Scan for the cell matching the given text and deliver its (x, y) coordinate at center. 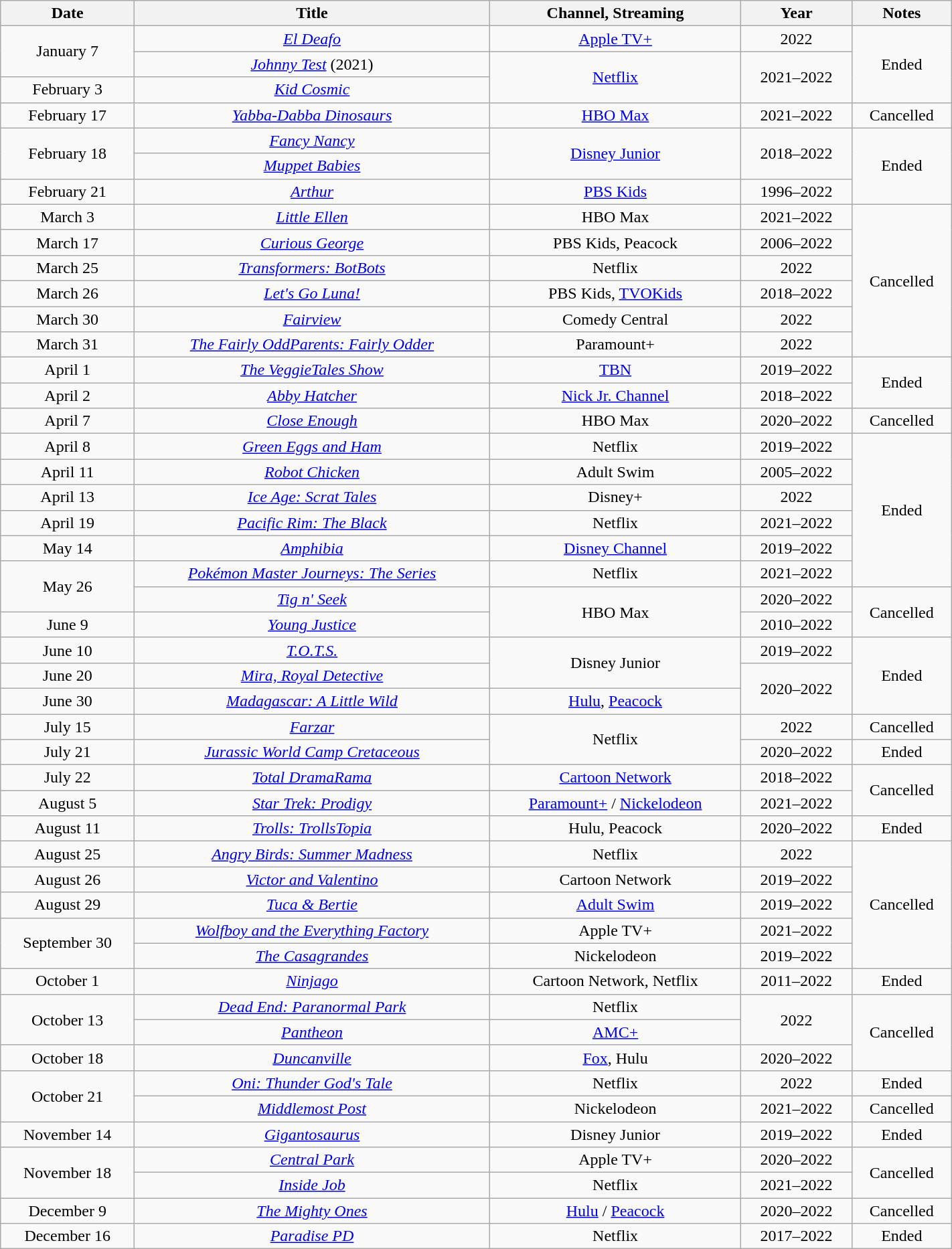
T.O.T.S. (312, 650)
Disney+ (615, 497)
April 2 (68, 396)
PBS Kids, TVOKids (615, 293)
January 7 (68, 52)
June 20 (68, 675)
October 1 (68, 981)
February 3 (68, 90)
October 18 (68, 1058)
March 30 (68, 319)
Central Park (312, 1160)
Jurassic World Camp Cretaceous (312, 752)
Farzar (312, 726)
Year (797, 13)
Paramount+ (615, 345)
Total DramaRama (312, 778)
Title (312, 13)
Abby Hatcher (312, 396)
Mira, Royal Detective (312, 675)
Date (68, 13)
Paramount+ / Nickelodeon (615, 803)
Yabba-Dabba Dinosaurs (312, 115)
August 25 (68, 854)
April 13 (68, 497)
Ninjago (312, 981)
Trolls: TrollsTopia (312, 829)
Amphibia (312, 548)
April 8 (68, 446)
Disney Channel (615, 548)
El Deafo (312, 39)
Wolfboy and the Everything Factory (312, 930)
Inside Job (312, 1185)
August 29 (68, 905)
Comedy Central (615, 319)
TBN (615, 370)
February 18 (68, 153)
2006–2022 (797, 242)
Johnny Test (2021) (312, 64)
March 3 (68, 217)
August 11 (68, 829)
March 26 (68, 293)
April 19 (68, 523)
December 9 (68, 1211)
Little Ellen (312, 217)
Oni: Thunder God's Tale (312, 1083)
Fairview (312, 319)
August 5 (68, 803)
The VeggieTales Show (312, 370)
August 26 (68, 880)
Ice Age: Scrat Tales (312, 497)
Pantheon (312, 1032)
Middlemost Post (312, 1108)
AMC+ (615, 1032)
Angry Birds: Summer Madness (312, 854)
April 11 (68, 472)
The Mighty Ones (312, 1211)
October 13 (68, 1019)
Gigantosaurus (312, 1135)
June 30 (68, 701)
Channel, Streaming (615, 13)
Curious George (312, 242)
Tuca & Bertie (312, 905)
April 1 (68, 370)
Paradise PD (312, 1236)
1996–2022 (797, 191)
2011–2022 (797, 981)
Pokémon Master Journeys: The Series (312, 574)
March 25 (68, 268)
September 30 (68, 943)
March 31 (68, 345)
The Casagrandes (312, 956)
PBS Kids (615, 191)
March 17 (68, 242)
Fancy Nancy (312, 141)
2010–2022 (797, 624)
Tig n' Seek (312, 599)
Hulu / Peacock (615, 1211)
Green Eggs and Ham (312, 446)
July 22 (68, 778)
June 10 (68, 650)
Arthur (312, 191)
Cartoon Network, Netflix (615, 981)
June 9 (68, 624)
Kid Cosmic (312, 90)
July 21 (68, 752)
Close Enough (312, 421)
November 18 (68, 1173)
December 16 (68, 1236)
Victor and Valentino (312, 880)
April 7 (68, 421)
Notes (901, 13)
Robot Chicken (312, 472)
February 21 (68, 191)
Dead End: Paranormal Park (312, 1007)
2005–2022 (797, 472)
PBS Kids, Peacock (615, 242)
Fox, Hulu (615, 1058)
February 17 (68, 115)
Muppet Babies (312, 166)
November 14 (68, 1135)
October 21 (68, 1096)
2017–2022 (797, 1236)
Let's Go Luna! (312, 293)
July 15 (68, 726)
Madagascar: A Little Wild (312, 701)
May 14 (68, 548)
May 26 (68, 586)
Young Justice (312, 624)
Nick Jr. Channel (615, 396)
Transformers: BotBots (312, 268)
Duncanville (312, 1058)
Pacific Rim: The Black (312, 523)
The Fairly OddParents: Fairly Odder (312, 345)
Star Trek: Prodigy (312, 803)
